Capture the cell that displays the provided text and extract its [X, Y] central coordinate. 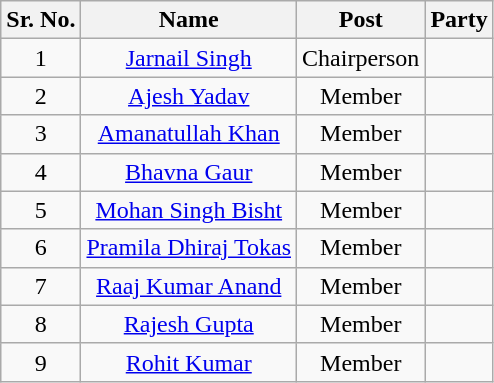
Rajesh Gupta [189, 324]
6 [41, 248]
8 [41, 324]
4 [41, 172]
9 [41, 362]
3 [41, 134]
Jarnail Singh [189, 58]
Amanatullah Khan [189, 134]
Raaj Kumar Anand [189, 286]
Sr. No. [41, 20]
Pramila Dhiraj Tokas [189, 248]
Ajesh Yadav [189, 96]
Bhavna Gaur [189, 172]
Mohan Singh Bisht [189, 210]
5 [41, 210]
Post [361, 20]
Party [459, 20]
2 [41, 96]
7 [41, 286]
Chairperson [361, 58]
1 [41, 58]
Rohit Kumar [189, 362]
Name [189, 20]
